Find where the given text appears and provide that cell's center as (X, Y) coordinate. 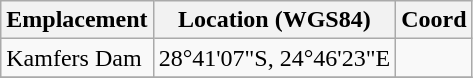
28°41'07"S, 24°46'23"E (274, 58)
Location (WGS84) (274, 20)
Coord (434, 20)
Kamfers Dam (77, 58)
Emplacement (77, 20)
